Provide the (x, y) coordinate of the cell's center where the given text is located.  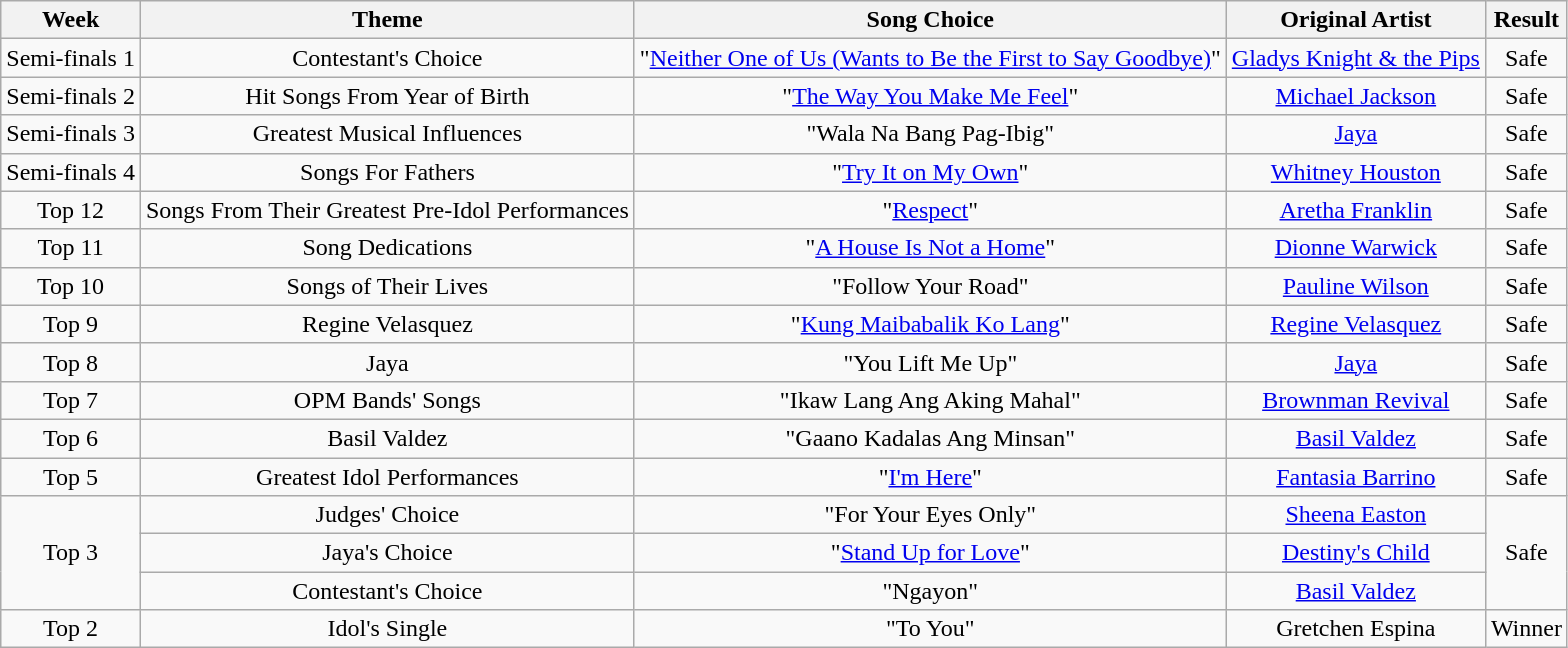
Destiny's Child (1356, 553)
Gretchen Espina (1356, 629)
"Ngayon" (930, 591)
Top 8 (71, 362)
"The Way You Make Me Feel" (930, 96)
Semi-finals 1 (71, 58)
Fantasia Barrino (1356, 477)
Week (71, 20)
Top 9 (71, 324)
Songs From Their Greatest Pre-Idol Performances (387, 210)
Gladys Knight & the Pips (1356, 58)
Aretha Franklin (1356, 210)
"Stand Up for Love" (930, 553)
Song Choice (930, 20)
"Neither One of Us (Wants to Be the First to Say Goodbye)" (930, 58)
Song Dedications (387, 248)
Hit Songs From Year of Birth (387, 96)
"Wala Na Bang Pag-Ibig" (930, 134)
"I'm Here" (930, 477)
Theme (387, 20)
Top 11 (71, 248)
Top 5 (71, 477)
"Try It on My Own" (930, 172)
Top 3 (71, 553)
Semi-finals 2 (71, 96)
Top 2 (71, 629)
"Respect" (930, 210)
Jaya's Choice (387, 553)
Brownman Revival (1356, 400)
"Gaano Kadalas Ang Minsan" (930, 438)
Top 7 (71, 400)
Winner (1526, 629)
"You Lift Me Up" (930, 362)
Top 6 (71, 438)
Songs For Fathers (387, 172)
Semi-finals 3 (71, 134)
Greatest Musical Influences (387, 134)
Original Artist (1356, 20)
"Ikaw Lang Ang Aking Mahal" (930, 400)
Idol's Single (387, 629)
Dionne Warwick (1356, 248)
Judges' Choice (387, 515)
Result (1526, 20)
"For Your Eyes Only" (930, 515)
Pauline Wilson (1356, 286)
"A House Is Not a Home" (930, 248)
"To You" (930, 629)
Greatest Idol Performances (387, 477)
Whitney Houston (1356, 172)
OPM Bands' Songs (387, 400)
"Follow Your Road" (930, 286)
Songs of Their Lives (387, 286)
Semi-finals 4 (71, 172)
"Kung Maibabalik Ko Lang" (930, 324)
Sheena Easton (1356, 515)
Top 10 (71, 286)
Top 12 (71, 210)
Michael Jackson (1356, 96)
